Find where the given text appears and provide that cell's center as (x, y) coordinate. 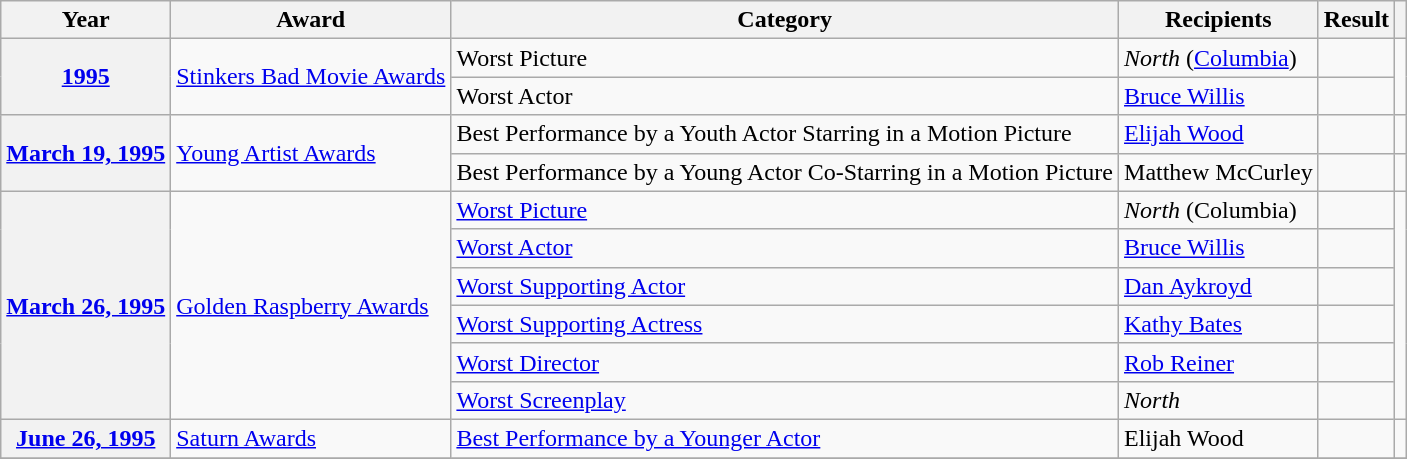
Kathy Bates (1219, 324)
Saturn Awards (311, 438)
Worst Supporting Actress (785, 324)
Best Performance by a Young Actor Co-Starring in a Motion Picture (785, 172)
Worst Screenplay (785, 400)
Golden Raspberry Awards (311, 305)
Dan Aykroyd (1219, 286)
Best Performance by a Younger Actor (785, 438)
June 26, 1995 (86, 438)
March 19, 1995 (86, 153)
Worst Supporting Actor (785, 286)
Stinkers Bad Movie Awards (311, 77)
Best Performance by a Youth Actor Starring in a Motion Picture (785, 134)
Award (311, 20)
March 26, 1995 (86, 305)
Matthew McCurley (1219, 172)
1995 (86, 77)
North (1219, 400)
Young Artist Awards (311, 153)
Result (1356, 20)
Category (785, 20)
Rob Reiner (1219, 362)
Year (86, 20)
Worst Director (785, 362)
Recipients (1219, 20)
